Detect which cell encompasses the target text, then output its (X, Y) center coordinate. 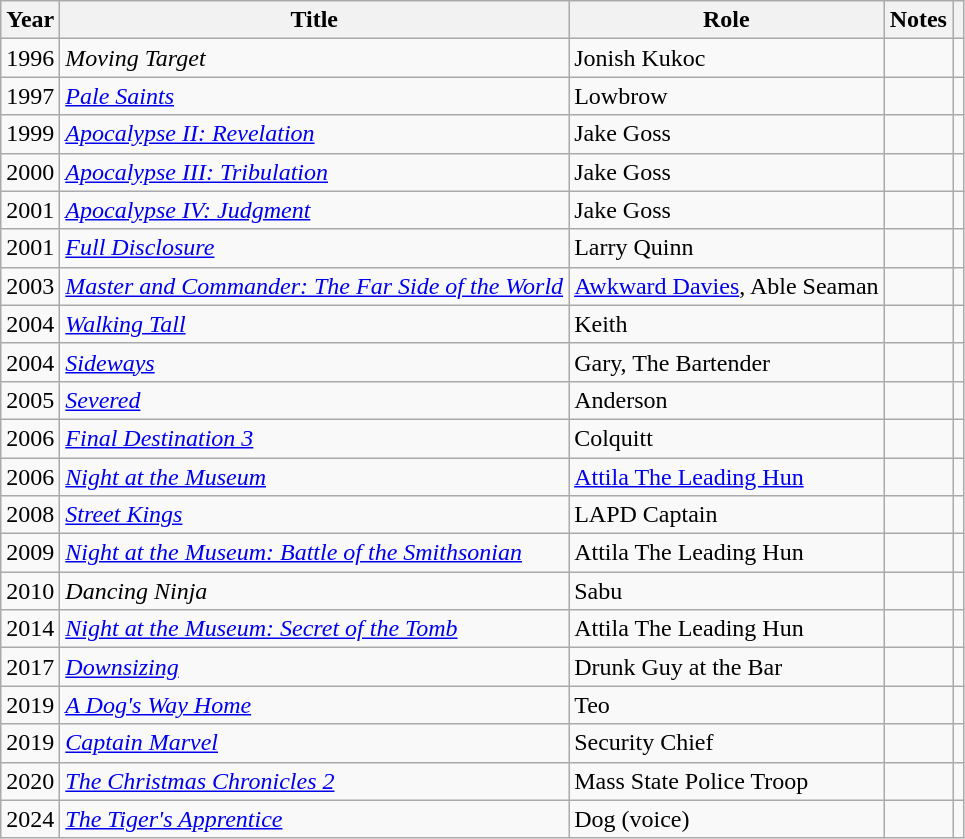
Larry Quinn (726, 248)
Drunk Guy at the Bar (726, 667)
Night at the Museum (314, 477)
Night at the Museum: Battle of the Smithsonian (314, 553)
Security Chief (726, 743)
Full Disclosure (314, 248)
Colquitt (726, 438)
Anderson (726, 400)
Captain Marvel (314, 743)
2000 (30, 172)
2014 (30, 629)
Notes (918, 20)
Apocalypse III: Tribulation (314, 172)
Apocalypse IV: Judgment (314, 210)
Sabu (726, 591)
Pale Saints (314, 96)
Keith (726, 324)
Lowbrow (726, 96)
Final Destination 3 (314, 438)
2020 (30, 781)
The Tiger's Apprentice (314, 819)
Severed (314, 400)
2008 (30, 515)
1999 (30, 134)
Year (30, 20)
2009 (30, 553)
2017 (30, 667)
Master and Commander: The Far Side of the World (314, 286)
A Dog's Way Home (314, 705)
Downsizing (314, 667)
Dog (voice) (726, 819)
Moving Target (314, 58)
Awkward Davies, Able Seaman (726, 286)
Night at the Museum: Secret of the Tomb (314, 629)
Sideways (314, 362)
Gary, The Bartender (726, 362)
The Christmas Chronicles 2 (314, 781)
Mass State Police Troop (726, 781)
1997 (30, 96)
2010 (30, 591)
2003 (30, 286)
1996 (30, 58)
Street Kings (314, 515)
2005 (30, 400)
Teo (726, 705)
Jonish Kukoc (726, 58)
2024 (30, 819)
LAPD Captain (726, 515)
Title (314, 20)
Apocalypse II: Revelation (314, 134)
Role (726, 20)
Dancing Ninja (314, 591)
Walking Tall (314, 324)
